Detect which cell encompasses the target text, then output its [X, Y] center coordinate. 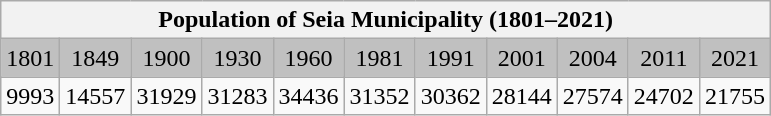
21755 [734, 96]
24702 [664, 96]
27574 [592, 96]
31929 [166, 96]
2021 [734, 58]
2004 [592, 58]
1801 [30, 58]
30362 [450, 96]
1981 [380, 58]
Population of Seia Municipality (1801–2021) [386, 20]
1900 [166, 58]
1930 [238, 58]
1960 [308, 58]
2011 [664, 58]
1991 [450, 58]
9993 [30, 96]
14557 [96, 96]
34436 [308, 96]
31352 [380, 96]
28144 [522, 96]
1849 [96, 58]
2001 [522, 58]
31283 [238, 96]
